Scan for the cell matching the given text and deliver its [X, Y] coordinate at center. 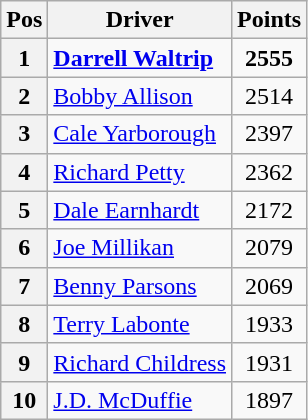
2 [24, 96]
2079 [270, 248]
7 [24, 286]
9 [24, 362]
2514 [270, 96]
1933 [270, 324]
10 [24, 400]
Driver [140, 20]
Cale Yarborough [140, 134]
Benny Parsons [140, 286]
Terry Labonte [140, 324]
8 [24, 324]
5 [24, 210]
Richard Childress [140, 362]
2362 [270, 172]
2172 [270, 210]
Joe Millikan [140, 248]
Points [270, 20]
Dale Earnhardt [140, 210]
1931 [270, 362]
1 [24, 58]
2069 [270, 286]
Richard Petty [140, 172]
2555 [270, 58]
1897 [270, 400]
Bobby Allison [140, 96]
4 [24, 172]
6 [24, 248]
2397 [270, 134]
Darrell Waltrip [140, 58]
Pos [24, 20]
J.D. McDuffie [140, 400]
3 [24, 134]
